Extract the [X, Y] coordinate from the center of the cell holding the provided text.  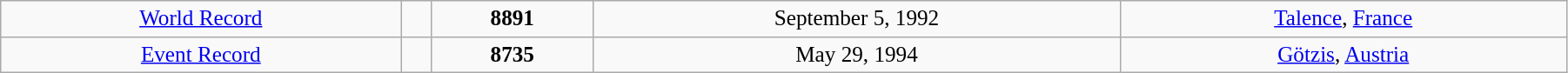
8735 [513, 55]
Event Record [201, 55]
September 5, 1992 [856, 19]
World Record [201, 19]
Götzis, Austria [1344, 55]
May 29, 1994 [856, 55]
Talence, France [1344, 19]
8891 [513, 19]
